From the cell containing the given text, extract its center point as [X, Y] coordinate. 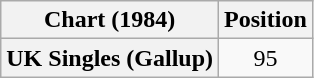
Chart (1984) [110, 20]
95 [266, 58]
UK Singles (Gallup) [110, 58]
Position [266, 20]
